Identify which cell holds the provided text, then report its (X, Y) central coordinate. 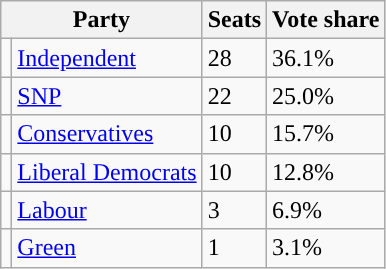
36.1% (326, 58)
Independent (107, 58)
22 (234, 96)
28 (234, 58)
Seats (234, 20)
Vote share (326, 20)
25.0% (326, 96)
Liberal Democrats (107, 172)
12.8% (326, 172)
Labour (107, 210)
6.9% (326, 210)
SNP (107, 96)
1 (234, 248)
Conservatives (107, 134)
3 (234, 210)
15.7% (326, 134)
Green (107, 248)
3.1% (326, 248)
Party (102, 20)
